Detect which cell encompasses the target text, then output its (X, Y) center coordinate. 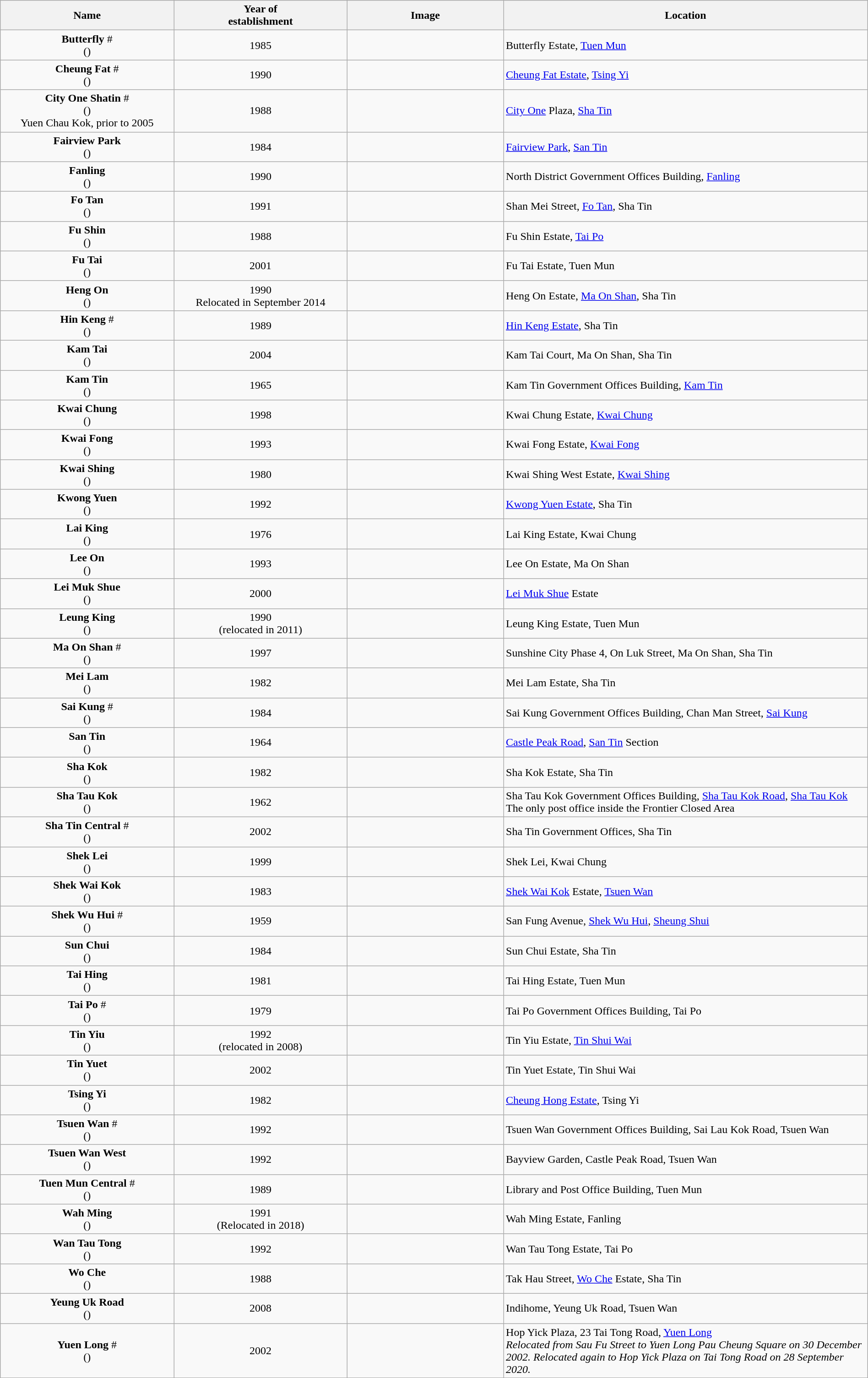
Location (686, 16)
Fo Tan() (87, 206)
Kam Tai() (87, 355)
Mei Lam Estate, Sha Tin (686, 683)
North District Government Offices Building, Fanling (686, 177)
Castle Peak Road, San Tin Section (686, 743)
1990Relocated in September 2014 (261, 296)
2001 (261, 266)
Kwong Yuen() (87, 505)
1990(relocated in 2011) (261, 624)
Tin Yuet Estate, Tin Shui Wai (686, 1070)
1985 (261, 45)
Tai Hing() (87, 981)
Sun Chui Estate, Sha Tin (686, 951)
City One Shatin #()Yuen Chau Kok, prior to 2005 (87, 111)
Shek Wai Kok Estate, Tsuen Wan (686, 892)
1959 (261, 921)
Kwai Shing West Estate, Kwai Shing (686, 474)
1962 (261, 802)
Heng On Estate, Ma On Shan, Sha Tin (686, 296)
1998 (261, 415)
Mei Lam() (87, 683)
Sha Tau Kok Government Offices Building, Sha Tau Kok Road, Sha Tau KokThe only post office inside the Frontier Closed Area (686, 802)
1980 (261, 474)
Sha Tin Government Offices, Sha Tin (686, 831)
Sai Kung Government Offices Building, Chan Man Street, Sai Kung (686, 712)
Kwai Shing() (87, 474)
Tin Yiu() (87, 1040)
Shek Lei, Kwai Chung (686, 862)
2004 (261, 355)
Wan Tau Tong Estate, Tai Po (686, 1249)
Fu Shin() (87, 236)
Cheung Fat Estate, Tsing Yi (686, 75)
Butterfly Estate, Tuen Mun (686, 45)
Cheung Fat #() (87, 75)
Kwai Fong Estate, Kwai Fong (686, 445)
City One Plaza, Sha Tin (686, 111)
Tai Po Government Offices Building, Tai Po (686, 1011)
Ma On Shan #() (87, 653)
Fu Tai Estate, Tuen Mun (686, 266)
Tuen Mun Central #() (87, 1189)
Shan Mei Street, Fo Tan, Sha Tin (686, 206)
Image (426, 16)
2000 (261, 593)
Tai Po #() (87, 1011)
Fairview Park() (87, 146)
1983 (261, 892)
1992(relocated in 2008) (261, 1040)
Kwong Yuen Estate, Sha Tin (686, 505)
Bayview Garden, Castle Peak Road, Tsuen Wan (686, 1159)
Wah Ming() (87, 1219)
Fairview Park, San Tin (686, 146)
2008 (261, 1308)
Cheung Hong Estate, Tsing Yi (686, 1100)
Kwai Chung Estate, Kwai Chung (686, 415)
Lai King Estate, Kwai Chung (686, 534)
Library and Post Office Building, Tuen Mun (686, 1189)
Heng On() (87, 296)
Fanling() (87, 177)
Kwai Chung() (87, 415)
Sun Chui() (87, 951)
Lai King() (87, 534)
Kwai Fong() (87, 445)
Tak Hau Street, Wo Che Estate, Sha Tin (686, 1278)
Sha Tau Kok() (87, 802)
Butterfly #() (87, 45)
Tin Yuet() (87, 1070)
Sunshine City Phase 4, On Luk Street, Ma On Shan, Sha Tin (686, 653)
Tsuen Wan #() (87, 1130)
Tsing Yi() (87, 1100)
Tsuen Wan West() (87, 1159)
Leung King Estate, Tuen Mun (686, 624)
Sha Kok Estate, Sha Tin (686, 772)
Tsuen Wan Government Offices Building, Sai Lau Kok Road, Tsuen Wan (686, 1130)
Year ofestablishment (261, 16)
Tai Hing Estate, Tuen Mun (686, 981)
1997 (261, 653)
1991 (261, 206)
Fu Tai() (87, 266)
Lei Muk Shue() (87, 593)
1976 (261, 534)
Yuen Long #() (87, 1351)
1999 (261, 862)
Hin Keng Estate, Sha Tin (686, 325)
Shek Wu Hui #() (87, 921)
Wan Tau Tong() (87, 1249)
San Tin() (87, 743)
1965 (261, 385)
1979 (261, 1011)
1991(Relocated in 2018) (261, 1219)
Indihome, Yeung Uk Road, Tsuen Wan (686, 1308)
Yeung Uk Road() (87, 1308)
Sha Tin Central #() (87, 831)
Kam Tai Court, Ma On Shan, Sha Tin (686, 355)
Name (87, 16)
Shek Lei() (87, 862)
Sha Kok() (87, 772)
1981 (261, 981)
Kam Tin Government Offices Building, Kam Tin (686, 385)
Sai Kung #() (87, 712)
San Fung Avenue, Shek Wu Hui, Sheung Shui (686, 921)
Kam Tin() (87, 385)
Wah Ming Estate, Fanling (686, 1219)
Wo Che() (87, 1278)
Leung King() (87, 624)
Hin Keng #() (87, 325)
Lee On Estate, Ma On Shan (686, 564)
Tin Yiu Estate, Tin Shui Wai (686, 1040)
Shek Wai Kok() (87, 892)
Lei Muk Shue Estate (686, 593)
1964 (261, 743)
Fu Shin Estate, Tai Po (686, 236)
Lee On() (87, 564)
